Search for the cell housing the specified text and yield its (x, y) center coordinate. 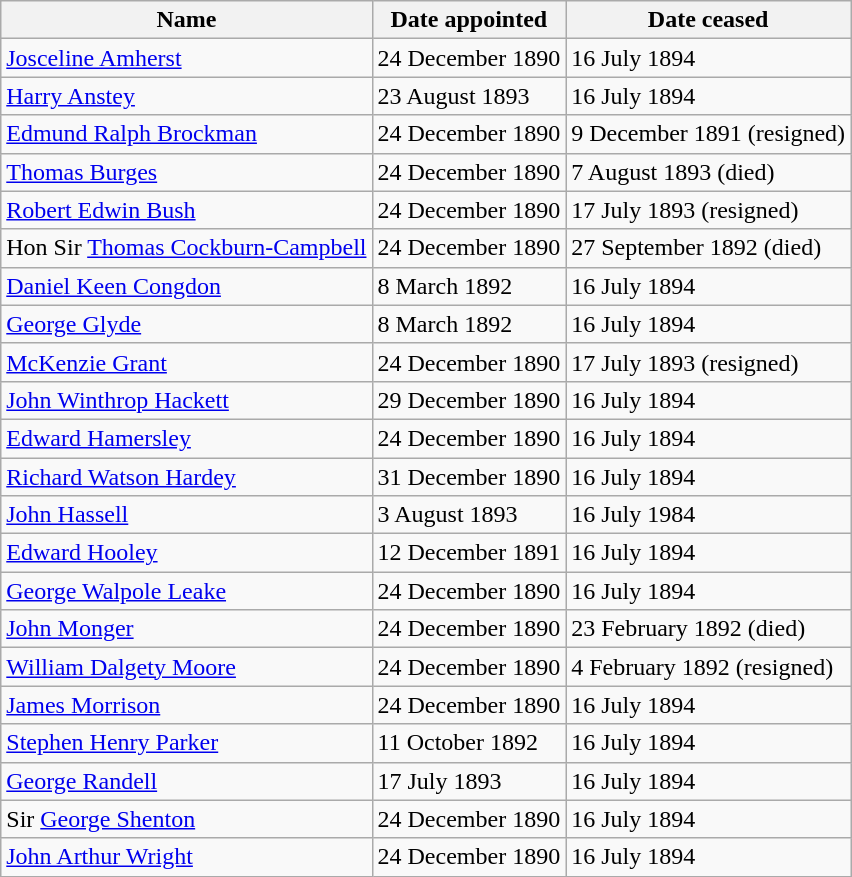
Hon Sir Thomas Cockburn-Campbell (186, 248)
Harry Anstey (186, 96)
23 August 1893 (469, 96)
29 December 1890 (469, 400)
John Arthur Wright (186, 857)
James Morrison (186, 705)
Edmund Ralph Brockman (186, 134)
Thomas Burges (186, 172)
Robert Edwin Bush (186, 210)
Edward Hamersley (186, 438)
31 December 1890 (469, 477)
7 August 1893 (died) (708, 172)
Date ceased (708, 20)
John Monger (186, 629)
George Randell (186, 781)
12 December 1891 (469, 553)
Josceline Amherst (186, 58)
George Walpole Leake (186, 591)
Richard Watson Hardey (186, 477)
4 February 1892 (resigned) (708, 667)
16 July 1984 (708, 515)
17 July 1893 (469, 781)
23 February 1892 (died) (708, 629)
George Glyde (186, 324)
Edward Hooley (186, 553)
John Winthrop Hackett (186, 400)
27 September 1892 (died) (708, 248)
9 December 1891 (resigned) (708, 134)
Stephen Henry Parker (186, 743)
William Dalgety Moore (186, 667)
Name (186, 20)
Sir George Shenton (186, 819)
Date appointed (469, 20)
3 August 1893 (469, 515)
11 October 1892 (469, 743)
McKenzie Grant (186, 362)
John Hassell (186, 515)
Daniel Keen Congdon (186, 286)
